Identify which cell holds the provided text, then report its [x, y] central coordinate. 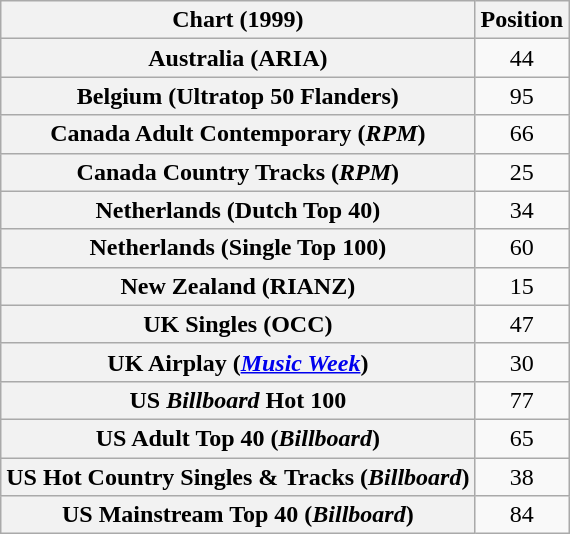
New Zealand (RIANZ) [238, 286]
15 [522, 286]
25 [522, 172]
Netherlands (Single Top 100) [238, 248]
77 [522, 400]
95 [522, 96]
Netherlands (Dutch Top 40) [238, 210]
84 [522, 515]
65 [522, 438]
66 [522, 134]
UK Singles (OCC) [238, 324]
Canada Country Tracks (RPM) [238, 172]
US Hot Country Singles & Tracks (Billboard) [238, 477]
Chart (1999) [238, 20]
Australia (ARIA) [238, 58]
60 [522, 248]
UK Airplay (Music Week) [238, 362]
Belgium (Ultratop 50 Flanders) [238, 96]
44 [522, 58]
US Billboard Hot 100 [238, 400]
38 [522, 477]
Position [522, 20]
Canada Adult Contemporary (RPM) [238, 134]
US Mainstream Top 40 (Billboard) [238, 515]
34 [522, 210]
30 [522, 362]
US Adult Top 40 (Billboard) [238, 438]
47 [522, 324]
